Find where the given text appears and provide that cell's center as [X, Y] coordinate. 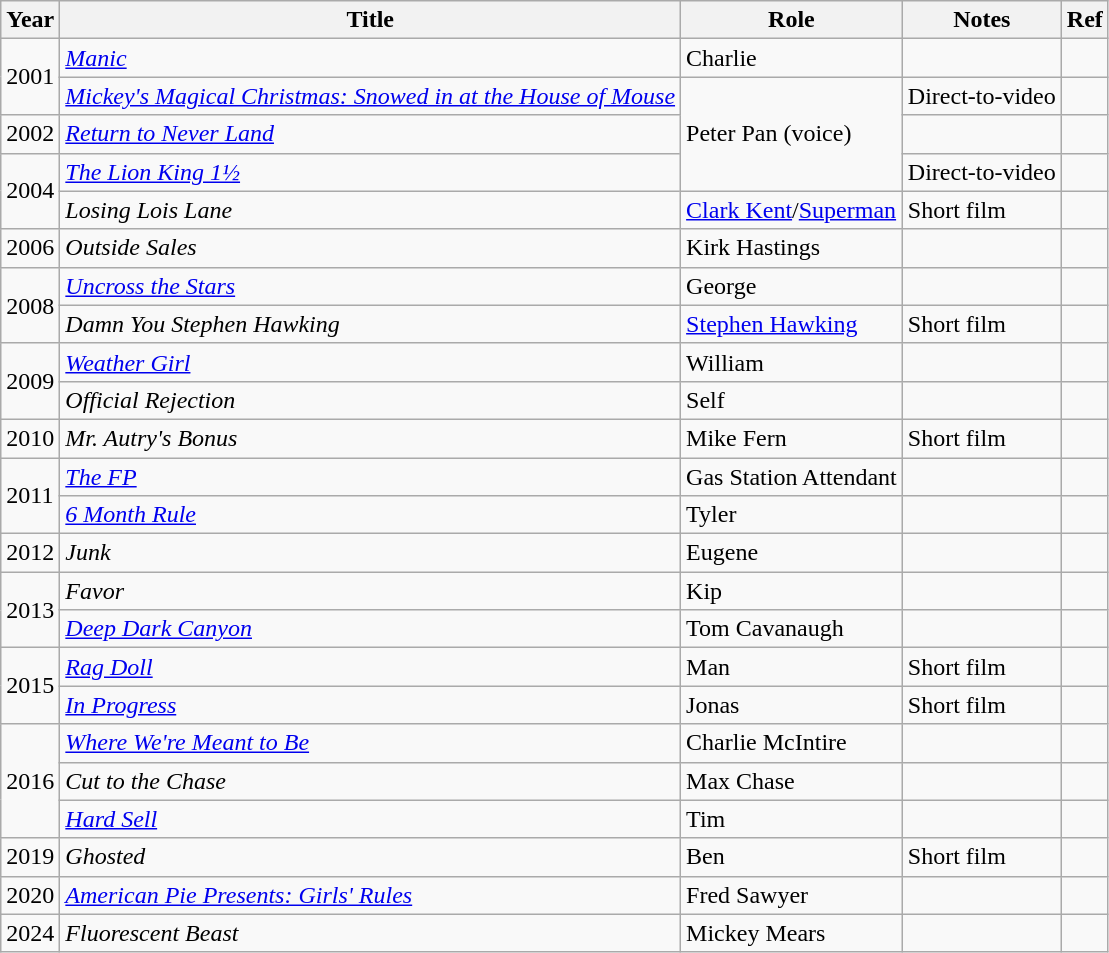
Peter Pan (voice) [792, 134]
Uncross the Stars [370, 286]
Title [370, 20]
American Pie Presents: Girls' Rules [370, 895]
The FP [370, 477]
Favor [370, 591]
The Lion King 1½ [370, 172]
Cut to the Chase [370, 781]
Kip [792, 591]
Eugene [792, 553]
Charlie McIntire [792, 743]
2006 [30, 248]
2001 [30, 77]
Losing Lois Lane [370, 210]
2016 [30, 781]
Ref [1084, 20]
Gas Station Attendant [792, 477]
Role [792, 20]
2002 [30, 134]
Junk [370, 553]
Fluorescent Beast [370, 933]
Charlie [792, 58]
Where We're Meant to Be [370, 743]
Rag Doll [370, 667]
Deep Dark Canyon [370, 629]
Official Rejection [370, 400]
2011 [30, 496]
Tim [792, 819]
2013 [30, 610]
Fred Sawyer [792, 895]
Notes [982, 20]
Damn You Stephen Hawking [370, 324]
Man [792, 667]
Jonas [792, 705]
6 Month Rule [370, 515]
Outside Sales [370, 248]
Stephen Hawking [792, 324]
Return to Never Land [370, 134]
Max Chase [792, 781]
2012 [30, 553]
2020 [30, 895]
Mickey's Magical Christmas: Snowed in at the House of Mouse [370, 96]
William [792, 362]
Self [792, 400]
Kirk Hastings [792, 248]
Mike Fern [792, 438]
2019 [30, 857]
Clark Kent/Superman [792, 210]
Hard Sell [370, 819]
2008 [30, 305]
2004 [30, 191]
Mickey Mears [792, 933]
Weather Girl [370, 362]
Ben [792, 857]
Tyler [792, 515]
2009 [30, 381]
Ghosted [370, 857]
Manic [370, 58]
George [792, 286]
In Progress [370, 705]
2010 [30, 438]
Year [30, 20]
Tom Cavanaugh [792, 629]
Mr. Autry's Bonus [370, 438]
2015 [30, 686]
2024 [30, 933]
